Return the (x, y) coordinate for the center point of the cell that contains the specified text.  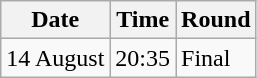
14 August (56, 58)
Date (56, 20)
Final (216, 58)
20:35 (143, 58)
Round (216, 20)
Time (143, 20)
